From the cell containing the given text, extract its center point as (x, y) coordinate. 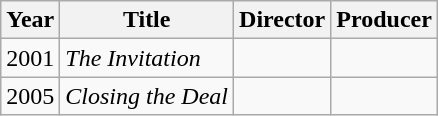
Director (282, 20)
Closing the Deal (147, 96)
The Invitation (147, 58)
Producer (384, 20)
2005 (30, 96)
Title (147, 20)
2001 (30, 58)
Year (30, 20)
